Find where the given text appears and provide that cell's center as [x, y] coordinate. 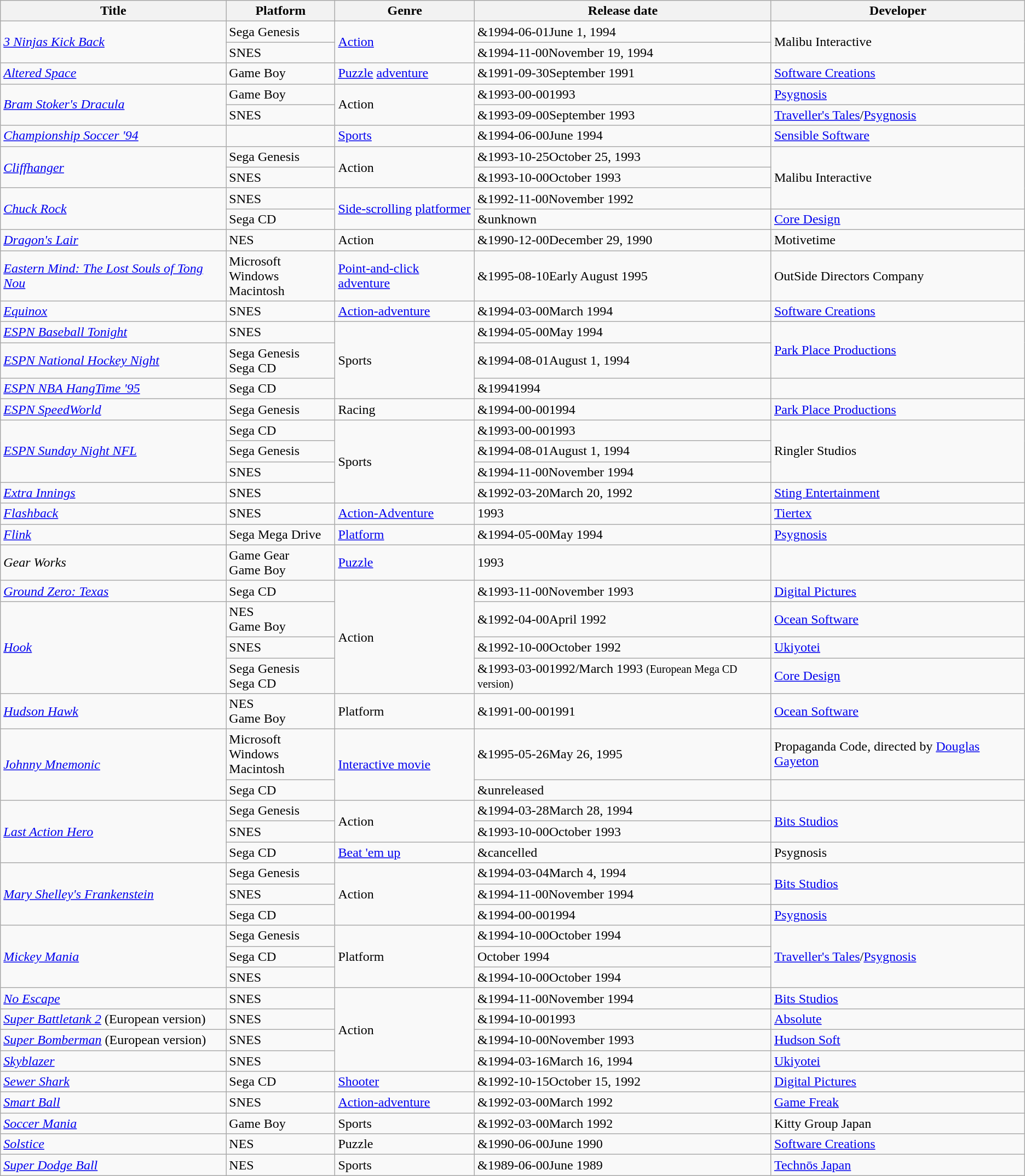
Sensible Software [898, 136]
Championship Soccer '94 [113, 136]
Skyblazer [113, 1060]
&unknown [623, 219]
Smart Ball [113, 1103]
Super Bomberman (European version) [113, 1040]
Ringler Studios [898, 451]
&1993-11-00November 1993 [623, 591]
&1994-06-00June 1994 [623, 136]
&1992-03-20March 20, 1992 [623, 493]
Kitty Group Japan [898, 1123]
Mickey Mania [113, 956]
Game GearGame Boy [280, 563]
Sega Mega Drive [280, 534]
&1994-11-00November 19, 1994 [623, 53]
Dragon's Lair [113, 240]
No Escape [113, 998]
&1990-06-00June 1990 [623, 1144]
Sewer Shark [113, 1082]
Ground Zero: Texas [113, 591]
Altered Space [113, 73]
3 Ninjas Kick Back [113, 42]
Racing [405, 410]
Beat 'em up [405, 852]
Chuck Rock [113, 209]
ESPN Sunday Night NFL [113, 451]
Point-and-click adventure [405, 276]
&1995-08-10Early August 1995 [623, 276]
Release date [623, 11]
Johnny Mnemonic [113, 765]
&1994-03-16March 16, 1994 [623, 1060]
&1992-04-00April 1992 [623, 619]
Hudson Hawk [113, 712]
Last Action Hero [113, 832]
&1993-09-00September 1993 [623, 115]
&1991-09-30September 1991 [623, 73]
Motivetime [898, 240]
Side-scrolling platformer [405, 209]
ESPN SpeedWorld [113, 410]
&1994-06-01June 1, 1994 [623, 32]
&1993-03-001992/March 1993 (European Mega CD version) [623, 676]
Flink [113, 534]
Shooter [405, 1082]
Action-Adventure [405, 514]
Mary Shelley's Frankenstein [113, 894]
Absolute [898, 1019]
&1992-10-00October 1992 [623, 647]
Flashback [113, 514]
Puzzle adventure [405, 73]
Extra Innings [113, 493]
Bram Stoker's Dracula [113, 105]
&1992-10-15October 15, 1992 [623, 1082]
Hook [113, 647]
&1994-10-001993 [623, 1019]
Super Dodge Ball [113, 1165]
&1991-00-001991 [623, 712]
Hudson Soft [898, 1040]
&1989-06-00June 1989 [623, 1165]
&1993-10-25October 25, 1993 [623, 157]
&1994-03-28March 28, 1994 [623, 811]
Title [113, 11]
&1994-10-00November 1993 [623, 1040]
Equinox [113, 312]
Gear Works [113, 563]
&unreleased [623, 790]
&1994-03-04March 4, 1994 [623, 873]
Game Freak [898, 1103]
&19941994 [623, 389]
Tiertex [898, 514]
Cliffhanger [113, 167]
Technōs Japan [898, 1165]
&1990-12-00December 29, 1990 [623, 240]
Solstice [113, 1144]
&1992-11-00November 1992 [623, 198]
Developer [898, 11]
Genre [405, 11]
ESPN National Hockey Night [113, 360]
Super Battletank 2 (European version) [113, 1019]
Interactive movie [405, 765]
Soccer Mania [113, 1123]
ESPN Baseball Tonight [113, 332]
OutSide Directors Company [898, 276]
Sting Entertainment [898, 493]
Propaganda Code, directed by Douglas Gayeton [898, 754]
&cancelled [623, 852]
ESPN NBA HangTime '95 [113, 389]
&1994-03-00March 1994 [623, 312]
&1995-05-26May 26, 1995 [623, 754]
Eastern Mind: The Lost Souls of Tong Nou [113, 276]
October 1994 [623, 956]
